Return [x, y] of the center of cell containing provided text 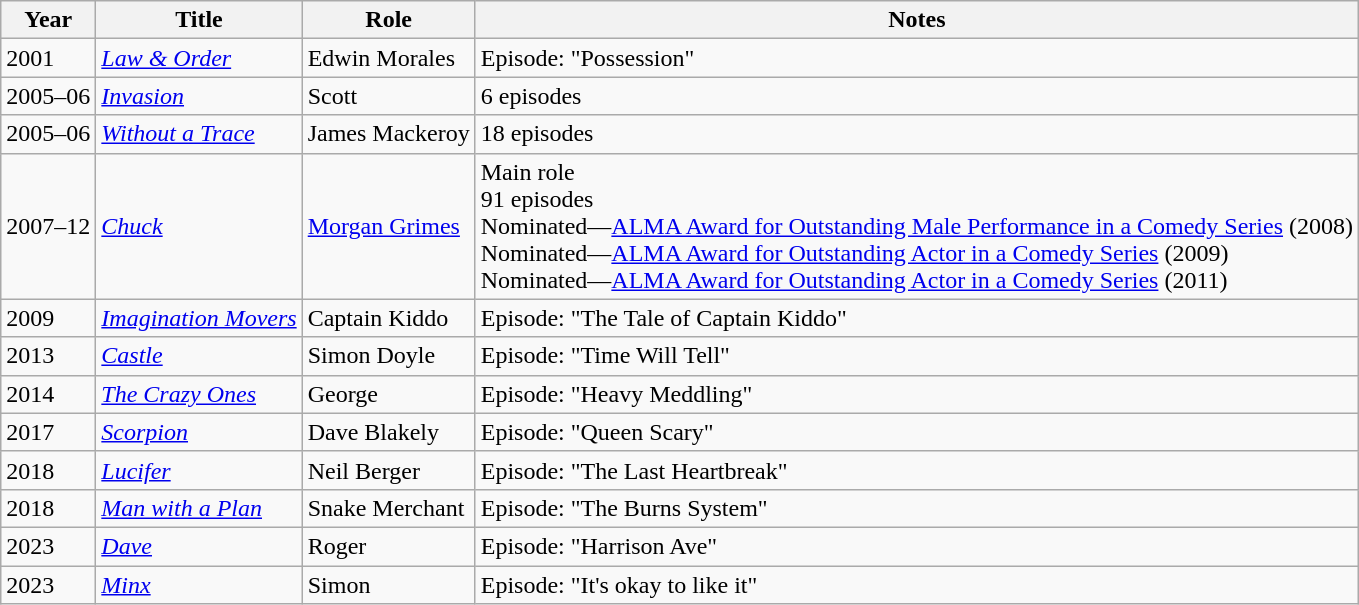
Episode: "Queen Scary" [916, 432]
Year [48, 20]
Chuck [199, 226]
Episode: "Harrison Ave" [916, 546]
Dave [199, 546]
Episode: "Time Will Tell" [916, 356]
2001 [48, 58]
Episode: "The Last Heartbreak" [916, 470]
Scorpion [199, 432]
Episode: "Possession" [916, 58]
Captain Kiddo [388, 318]
Episode: "The Burns System" [916, 508]
Role [388, 20]
6 episodes [916, 96]
2014 [48, 394]
Episode: "It's okay to like it" [916, 585]
Scott [388, 96]
Minx [199, 585]
18 episodes [916, 134]
Man with a Plan [199, 508]
Notes [916, 20]
Roger [388, 546]
2013 [48, 356]
Invasion [199, 96]
Dave Blakely [388, 432]
Edwin Morales [388, 58]
Lucifer [199, 470]
Simon Doyle [388, 356]
Episode: "Heavy Meddling" [916, 394]
Snake Merchant [388, 508]
2007–12 [48, 226]
Simon [388, 585]
James Mackeroy [388, 134]
Law & Order [199, 58]
Castle [199, 356]
Morgan Grimes [388, 226]
Episode: "The Tale of Captain Kiddo" [916, 318]
Without a Trace [199, 134]
The Crazy Ones [199, 394]
George [388, 394]
2017 [48, 432]
2009 [48, 318]
Imagination Movers [199, 318]
Title [199, 20]
Neil Berger [388, 470]
